Search for the cell housing the specified text and yield its (X, Y) center coordinate. 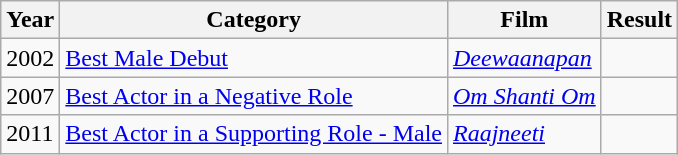
2007 (30, 96)
Result (639, 20)
Category (254, 20)
Film (524, 20)
Raajneeti (524, 134)
Best Actor in a Supporting Role - Male (254, 134)
Best Actor in a Negative Role (254, 96)
2011 (30, 134)
Year (30, 20)
Om Shanti Om (524, 96)
Deewaanapan (524, 58)
2002 (30, 58)
Best Male Debut (254, 58)
